Search for the cell housing the specified text and yield its [x, y] center coordinate. 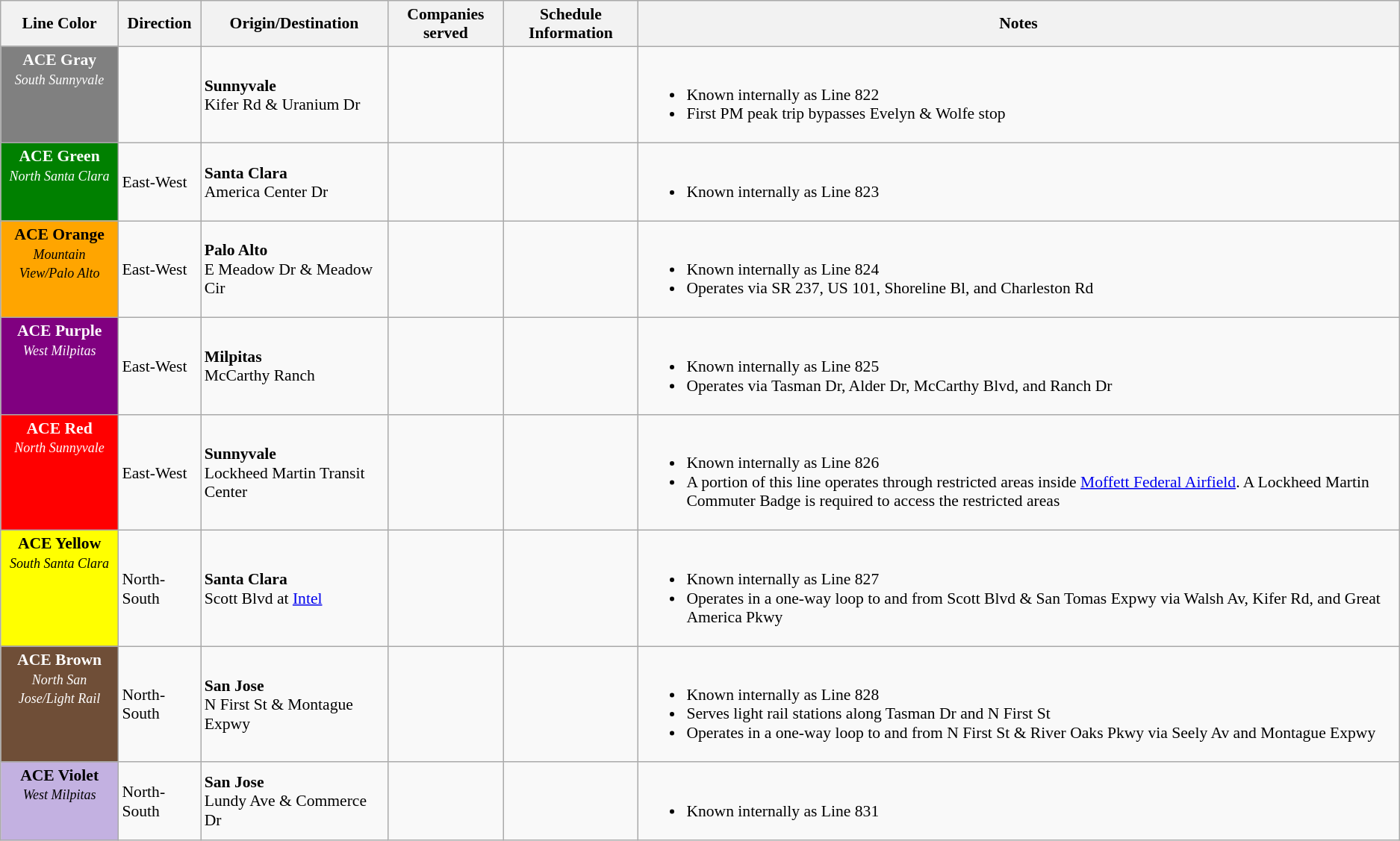
Origin/Destination [294, 24]
ACE Brown North San Jose/Light Rail [60, 704]
Direction [159, 24]
ACE Purple West Milpitas [60, 366]
ACE Violet West Milpitas [60, 801]
SunnyvaleLockheed Martin Transit Center [294, 473]
Known internally as Line 823 [1018, 182]
Palo AltoE Meadow Dr & Meadow Cir [294, 269]
Line Color [60, 24]
Known internally as Line 824Operates via SR 237, US 101, Shoreline Bl, and Charleston Rd [1018, 269]
Known internally as Line 822First PM peak trip bypasses Evelyn & Wolfe stop [1018, 95]
Known internally as Line 825Operates via Tasman Dr, Alder Dr, McCarthy Blvd, and Ranch Dr [1018, 366]
ACE Yellow South Santa Clara [60, 588]
ACE Red North Sunnyvale [60, 473]
SunnyvaleKifer Rd & Uranium Dr [294, 95]
San JoseN First St & Montague Expwy [294, 704]
ACE Gray South Sunnyvale [60, 95]
Companies served [445, 24]
Santa ClaraScott Blvd at Intel [294, 588]
Santa ClaraAmerica Center Dr [294, 182]
ACE Green North Santa Clara [60, 182]
Schedule Information [571, 24]
San JoseLundy Ave & Commerce Dr [294, 801]
ACE Orange Mountain View/Palo Alto [60, 269]
MilpitasMcCarthy Ranch [294, 366]
Notes [1018, 24]
Known internally as Line 831 [1018, 801]
Known internally as Line 827Operates in a one-way loop to and from Scott Blvd & San Tomas Expwy via Walsh Av, Kifer Rd, and Great America Pkwy [1018, 588]
